Search for the cell housing the specified text and yield its (X, Y) center coordinate. 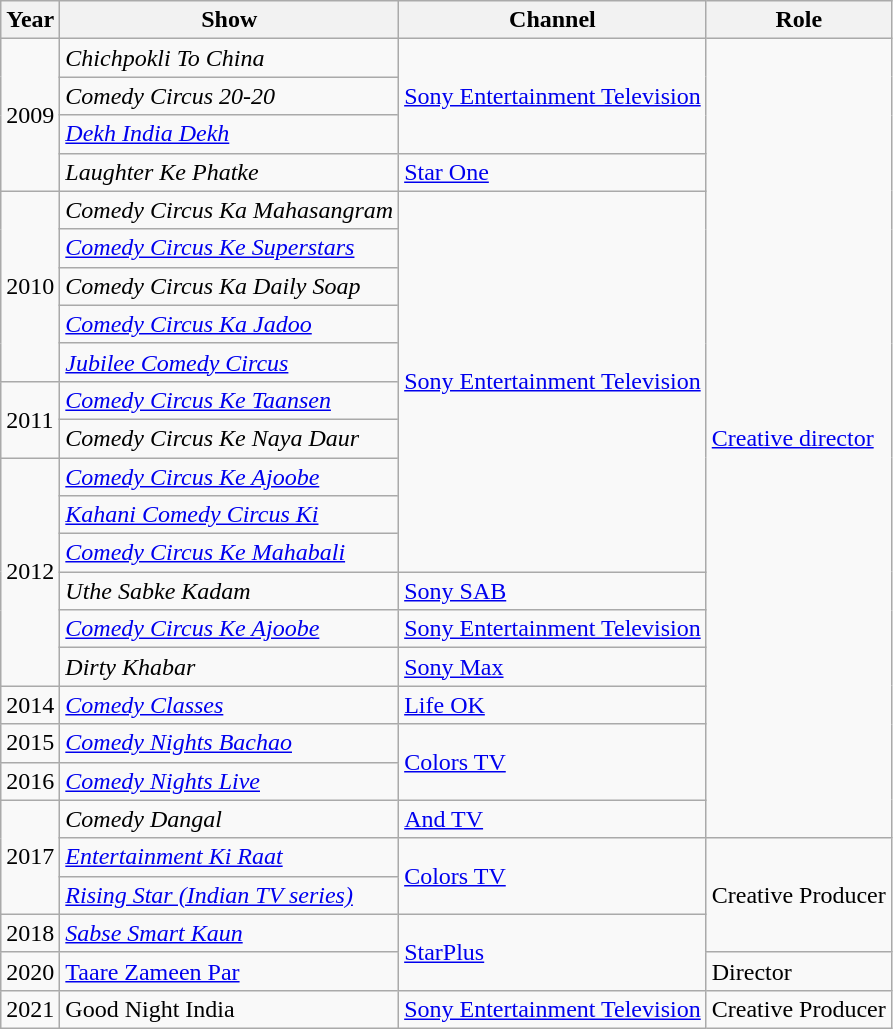
Rising Star (Indian TV series) (230, 895)
Comedy Classes (230, 705)
Comedy Circus Ke Superstars (230, 248)
2015 (30, 743)
Comedy Circus Ke Naya Daur (230, 438)
2020 (30, 971)
Comedy Circus Ka Jadoo (230, 324)
Uthe Sabke Kadam (230, 591)
Chichpokli To China (230, 58)
Sony SAB (553, 591)
Sony Max (553, 667)
Comedy Nights Bachao (230, 743)
Good Night India (230, 1009)
Channel (553, 20)
Laughter Ke Phatke (230, 172)
Comedy Circus Ka Mahasangram (230, 210)
And TV (553, 819)
Comedy Nights Live (230, 781)
Sabse Smart Kaun (230, 933)
2012 (30, 572)
Taare Zameen Par (230, 971)
Comedy Dangal (230, 819)
2014 (30, 705)
Life OK (553, 705)
Dekh India Dekh (230, 134)
2021 (30, 1009)
2009 (30, 115)
Dirty Khabar (230, 667)
Kahani Comedy Circus Ki (230, 515)
Year (30, 20)
StarPlus (553, 952)
2016 (30, 781)
2010 (30, 286)
Creative director (798, 438)
Role (798, 20)
Director (798, 971)
Show (230, 20)
Entertainment Ki Raat (230, 857)
Star One (553, 172)
2018 (30, 933)
Comedy Circus Ke Mahabali (230, 553)
Comedy Circus 20-20 (230, 96)
2011 (30, 419)
Comedy Circus Ka Daily Soap (230, 286)
Jubilee Comedy Circus (230, 362)
2017 (30, 857)
Comedy Circus Ke Taansen (230, 400)
